Determine the (X, Y) coordinate at the center of the cell enclosing the given text.  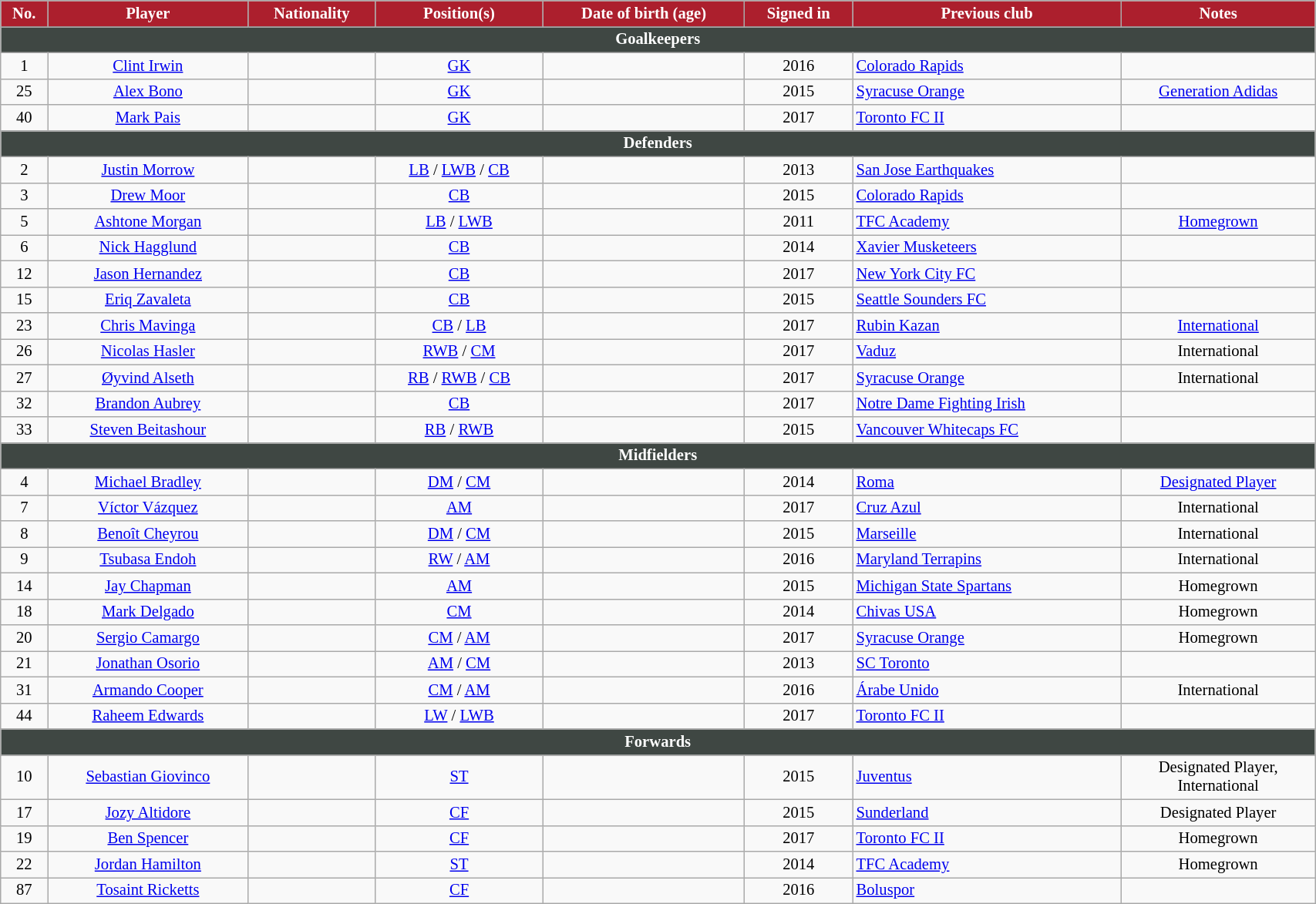
22 (25, 864)
21 (25, 664)
Drew Moor (148, 196)
4 (25, 482)
Jordan Hamilton (148, 864)
Goalkeepers (658, 39)
Nick Hagglund (148, 247)
9 (25, 560)
Steven Beitashour (148, 429)
Raheem Edwards (148, 716)
CB / LB (459, 326)
Michael Bradley (148, 482)
8 (25, 534)
Maryland Terrapins (987, 560)
SC Toronto (987, 664)
27 (25, 378)
Roma (987, 482)
Seattle Sounders FC (987, 300)
Boluspor (987, 890)
Michigan State Spartans (987, 586)
Sebastian Giovinco (148, 777)
Date of birth (age) (644, 13)
1 (25, 66)
LW / LWB (459, 716)
Notre Dame Fighting Irish (987, 404)
32 (25, 404)
Árabe Unido (987, 690)
LB / LWB / CB (459, 170)
12 (25, 274)
Jonathan Osorio (148, 664)
Player (148, 13)
14 (25, 586)
20 (25, 637)
Sergio Camargo (148, 637)
Brandon Aubrey (148, 404)
Tosaint Ricketts (148, 890)
Defenders (658, 143)
Chris Mavinga (148, 326)
Designated Player,International (1218, 777)
5 (25, 221)
Nicolas Hasler (148, 351)
3 (25, 196)
RW / AM (459, 560)
25 (25, 92)
Cruz Azul (987, 508)
2 (25, 170)
Juventus (987, 777)
Notes (1218, 13)
44 (25, 716)
33 (25, 429)
Position(s) (459, 13)
Benoît Cheyrou (148, 534)
Eriq Zavaleta (148, 300)
Armando Cooper (148, 690)
AM / CM (459, 664)
Ben Spencer (148, 838)
15 (25, 300)
Mark Delgado (148, 612)
Marseille (987, 534)
7 (25, 508)
No. (25, 13)
RWB / CM (459, 351)
CM (459, 612)
17 (25, 812)
Tsubasa Endoh (148, 560)
10 (25, 777)
Øyvind Alseth (148, 378)
40 (25, 118)
Xavier Musketeers (987, 247)
RB / RWB / CB (459, 378)
Signed in (799, 13)
Forwards (658, 742)
Ashtone Morgan (148, 221)
Previous club (987, 13)
RB / RWB (459, 429)
Vancouver Whitecaps FC (987, 429)
31 (25, 690)
87 (25, 890)
New York City FC (987, 274)
19 (25, 838)
Sunderland (987, 812)
Generation Adidas (1218, 92)
18 (25, 612)
Vaduz (987, 351)
Clint Irwin (148, 66)
2011 (799, 221)
Jason Hernandez (148, 274)
Jozy Altidore (148, 812)
Mark Pais (148, 118)
Midfielders (658, 455)
Jay Chapman (148, 586)
Justin Morrow (148, 170)
6 (25, 247)
23 (25, 326)
Rubin Kazan (987, 326)
LB / LWB (459, 221)
Chivas USA (987, 612)
26 (25, 351)
Víctor Vázquez (148, 508)
Alex Bono (148, 92)
San Jose Earthquakes (987, 170)
Nationality (311, 13)
